Search for the cell housing the specified text and yield its [x, y] center coordinate. 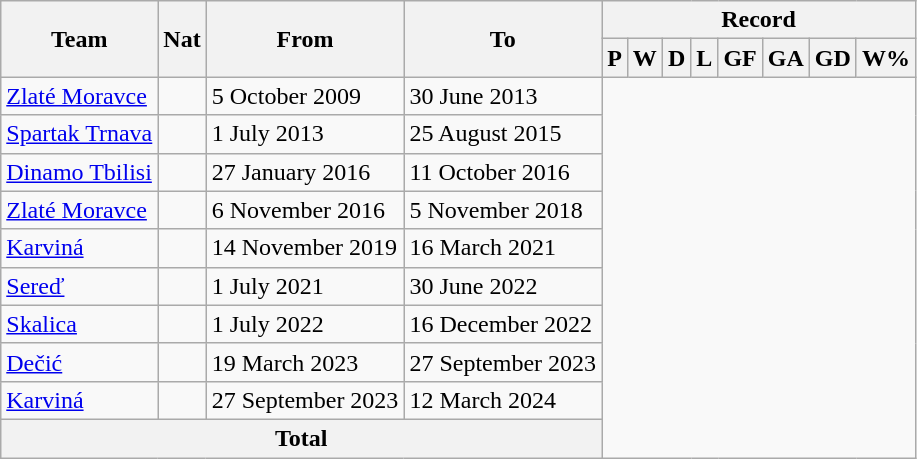
1 July 2013 [305, 134]
GD [832, 58]
16 December 2022 [503, 324]
25 August 2015 [503, 134]
Spartak Trnava [80, 134]
30 June 2013 [503, 96]
To [503, 39]
W [644, 58]
30 June 2022 [503, 286]
Record [759, 20]
Dinamo Tbilisi [80, 172]
GF [740, 58]
From [305, 39]
Team [80, 39]
14 November 2019 [305, 248]
5 November 2018 [503, 210]
19 March 2023 [305, 362]
6 November 2016 [305, 210]
Total [302, 438]
Skalica [80, 324]
W% [886, 58]
P [615, 58]
D [676, 58]
1 July 2022 [305, 324]
5 October 2009 [305, 96]
GA [786, 58]
Dečić [80, 362]
Sereď [80, 286]
Nat [182, 39]
11 October 2016 [503, 172]
16 March 2021 [503, 248]
L [704, 58]
27 January 2016 [305, 172]
12 March 2024 [503, 400]
1 July 2021 [305, 286]
